Identify which cell holds the provided text, then report its (x, y) central coordinate. 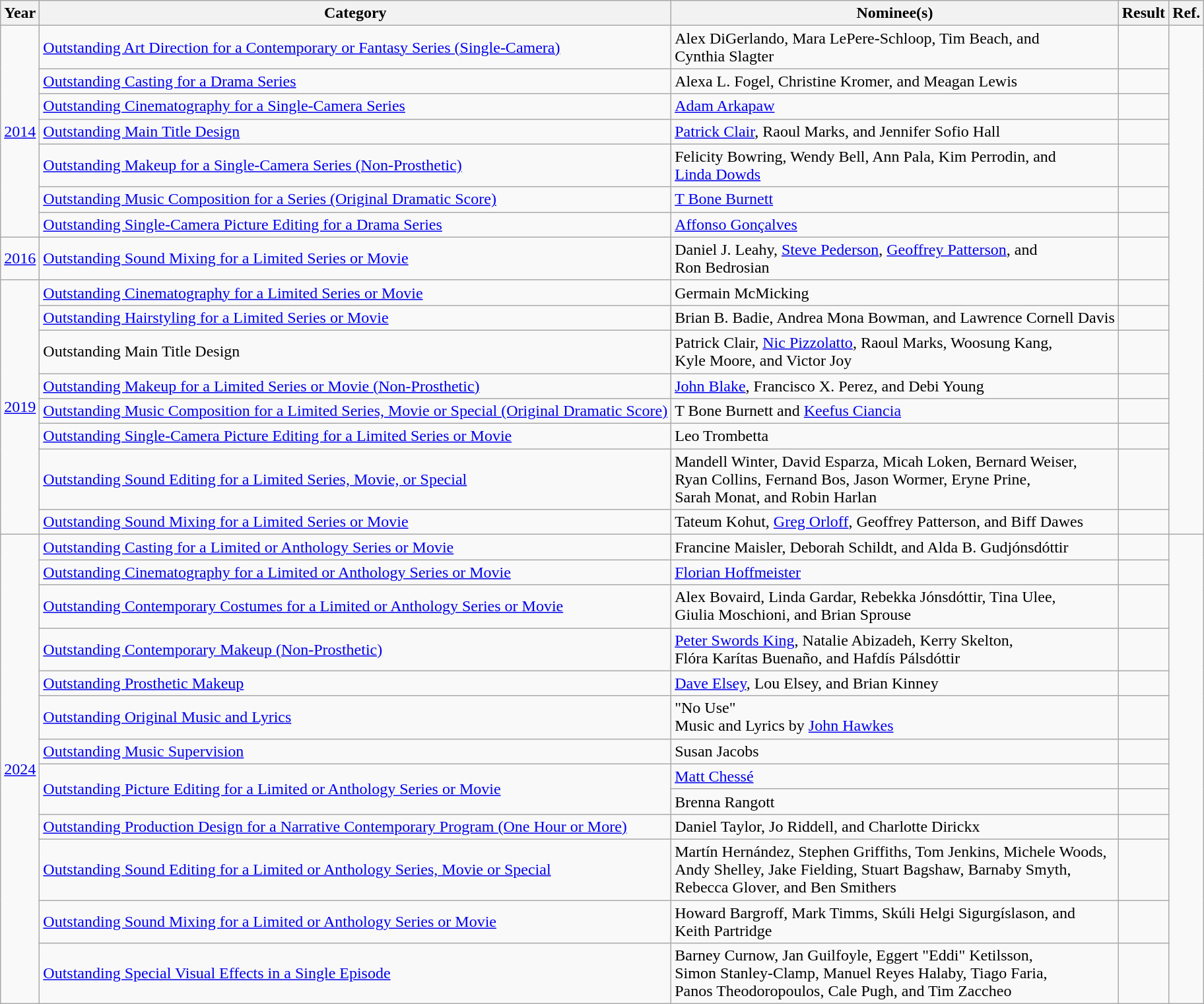
Germain McMicking (895, 292)
2014 (20, 131)
Outstanding Art Direction for a Contemporary or Fantasy Series (Single-Camera) (355, 48)
John Blake, Francisco X. Perez, and Debi Young (895, 386)
Daniel J. Leahy, Steve Pederson, Geoffrey Patterson, and Ron Bedrosian (895, 259)
Mandell Winter, David Esparza, Micah Loken, Bernard Weiser, Ryan Collins, Fernand Bos, Jason Wormer, Eryne Prine, Sarah Monat, and Robin Harlan (895, 479)
Outstanding Makeup for a Limited Series or Movie (Non-Prosthetic) (355, 386)
Daniel Taylor, Jo Riddell, and Charlotte Dirickx (895, 826)
2016 (20, 259)
T Bone Burnett (895, 199)
Outstanding Contemporary Makeup (Non-Prosthetic) (355, 650)
Adam Arkapaw (895, 106)
Result (1143, 13)
2019 (20, 407)
Outstanding Cinematography for a Limited or Anthology Series or Movie (355, 572)
Outstanding Music Composition for a Series (Original Dramatic Score) (355, 199)
Dave Elsey, Lou Elsey, and Brian Kinney (895, 683)
Alex DiGerlando, Mara LePere-Schloop, Tim Beach, and Cynthia Slagter (895, 48)
Year (20, 13)
T Bone Burnett and Keefus Ciancia (895, 411)
Patrick Clair, Raoul Marks, and Jennifer Sofio Hall (895, 131)
Nominee(s) (895, 13)
Brenna Rangott (895, 801)
Alexa L. Fogel, Christine Kromer, and Meagan Lewis (895, 81)
Outstanding Special Visual Effects in a Single Episode (355, 974)
Francine Maisler, Deborah Schildt, and Alda B. Gudjónsdóttir (895, 547)
Howard Bargroff, Mark Timms, Skúli Helgi Sigurgíslason, and Keith Partridge (895, 921)
Outstanding Music Supervision (355, 751)
"No Use" Music and Lyrics by John Hawkes (895, 717)
Outstanding Sound Editing for a Limited Series, Movie, or Special (355, 479)
Ref. (1187, 13)
Patrick Clair, Nic Pizzolatto, Raoul Marks, Woosung Kang, Kyle Moore, and Victor Joy (895, 351)
Tateum Kohut, Greg Orloff, Geoffrey Patterson, and Biff Dawes (895, 522)
Felicity Bowring, Wendy Bell, Ann Pala, Kim Perrodin, and Linda Dowds (895, 165)
Affonso Gonçalves (895, 224)
Outstanding Single-Camera Picture Editing for a Limited Series or Movie (355, 436)
Outstanding Makeup for a Single-Camera Series (Non-Prosthetic) (355, 165)
Outstanding Casting for a Limited or Anthology Series or Movie (355, 547)
Outstanding Original Music and Lyrics (355, 717)
Susan Jacobs (895, 751)
Outstanding Contemporary Costumes for a Limited or Anthology Series or Movie (355, 606)
Outstanding Hairstyling for a Limited Series or Movie (355, 318)
Peter Swords King, Natalie Abizadeh, Kerry Skelton, Flóra Karítas Buenaño, and Hafdís Pálsdóttir (895, 650)
Brian B. Badie, Andrea Mona Bowman, and Lawrence Cornell Davis (895, 318)
Category (355, 13)
Outstanding Picture Editing for a Limited or Anthology Series or Movie (355, 789)
Florian Hoffmeister (895, 572)
Outstanding Production Design for a Narrative Contemporary Program (One Hour or More) (355, 826)
Leo Trombetta (895, 436)
Outstanding Sound Editing for a Limited or Anthology Series, Movie or Special (355, 869)
Outstanding Sound Mixing for a Limited or Anthology Series or Movie (355, 921)
Outstanding Cinematography for a Limited Series or Movie (355, 292)
2024 (20, 770)
Outstanding Single-Camera Picture Editing for a Drama Series (355, 224)
Outstanding Casting for a Drama Series (355, 81)
Outstanding Prosthetic Makeup (355, 683)
Matt Chessé (895, 776)
Outstanding Cinematography for a Single-Camera Series (355, 106)
Alex Bovaird, Linda Gardar, Rebekka Jónsdóttir, Tina Ulee, Giulia Moschioni, and Brian Sprouse (895, 606)
Outstanding Music Composition for a Limited Series, Movie or Special (Original Dramatic Score) (355, 411)
